Capture the cell that displays the provided text and extract its (X, Y) central coordinate. 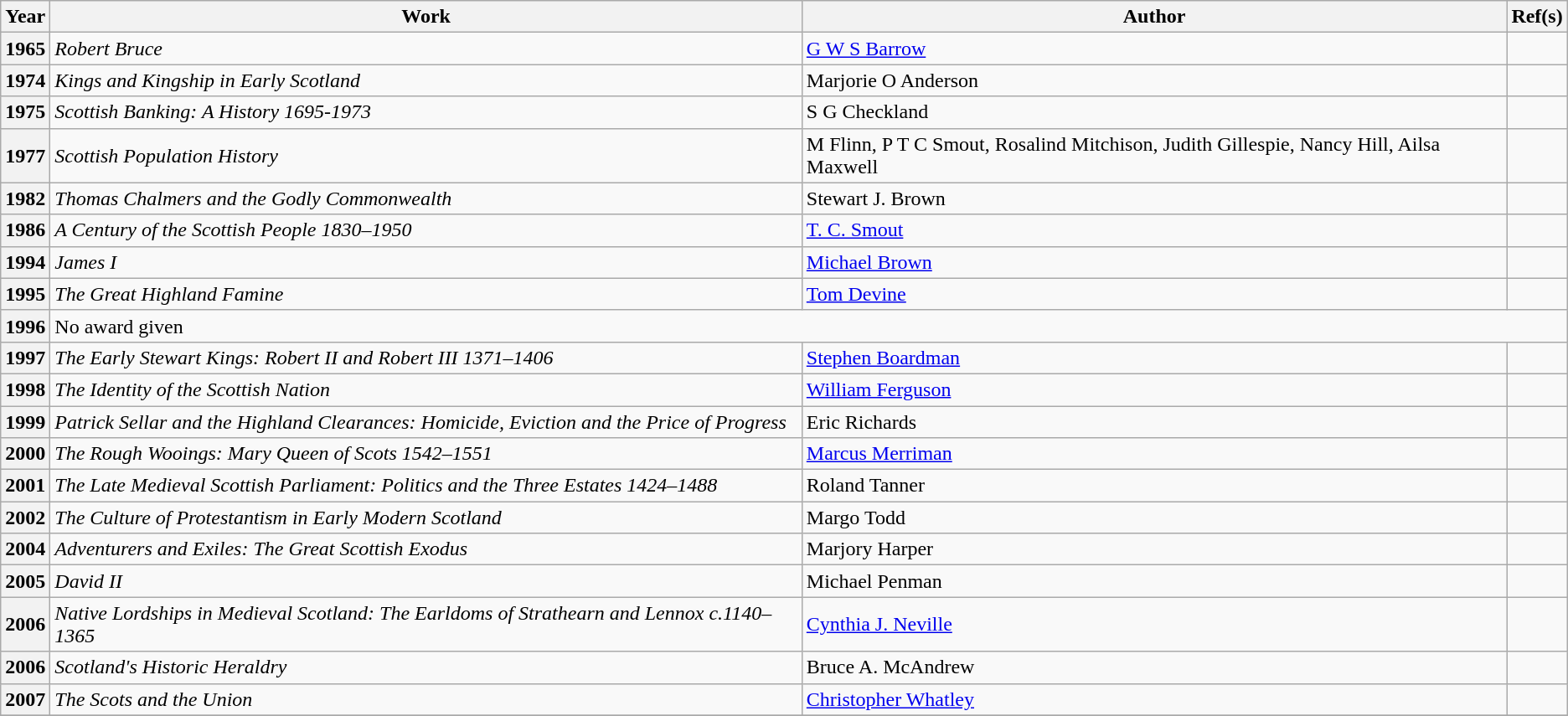
William Ferguson (1154, 389)
Native Lordships in Medieval Scotland: The Earldoms of Strathearn and Lennox c.1140–1365 (426, 625)
Michael Brown (1154, 262)
The Great Highland Famine (426, 294)
1977 (25, 156)
S G Checkland (1154, 112)
1997 (25, 358)
1975 (25, 112)
The Late Medieval Scottish Parliament: Politics and the Three Estates 1424–1488 (426, 486)
Stephen Boardman (1154, 358)
2005 (25, 581)
Scottish Population History (426, 156)
1996 (25, 326)
A Century of the Scottish People 1830–1950 (426, 230)
M Flinn, P T C Smout, Rosalind Mitchison, Judith Gillespie, Nancy Hill, Ailsa Maxwell (1154, 156)
Adventurers and Exiles: The Great Scottish Exodus (426, 549)
T. C. Smout (1154, 230)
1986 (25, 230)
No award given (809, 326)
Author (1154, 17)
1994 (25, 262)
Margo Todd (1154, 518)
David II (426, 581)
Ref(s) (1537, 17)
Kings and Kingship in Early Scotland (426, 80)
The Scots and the Union (426, 699)
Robert Bruce (426, 49)
The Rough Wooings: Mary Queen of Scots 1542–1551 (426, 454)
1965 (25, 49)
2004 (25, 549)
G W S Barrow (1154, 49)
Cynthia J. Neville (1154, 625)
2007 (25, 699)
1995 (25, 294)
2000 (25, 454)
2001 (25, 486)
Stewart J. Brown (1154, 198)
Christopher Whatley (1154, 699)
The Early Stewart Kings: Robert II and Robert III 1371–1406 (426, 358)
Year (25, 17)
Marjory Harper (1154, 549)
Patrick Sellar and the Highland Clearances: Homicide, Eviction and the Price of Progress (426, 421)
Bruce A. McAndrew (1154, 667)
Eric Richards (1154, 421)
Michael Penman (1154, 581)
Marcus Merriman (1154, 454)
Marjorie O Anderson (1154, 80)
Tom Devine (1154, 294)
1999 (25, 421)
1998 (25, 389)
The Culture of Protestantism in Early Modern Scotland (426, 518)
Scottish Banking: A History 1695-1973 (426, 112)
Scotland's Historic Heraldry (426, 667)
1974 (25, 80)
James I (426, 262)
1982 (25, 198)
2002 (25, 518)
Roland Tanner (1154, 486)
Work (426, 17)
Thomas Chalmers and the Godly Commonwealth (426, 198)
The Identity of the Scottish Nation (426, 389)
